Return [X, Y] of the center of cell containing provided text 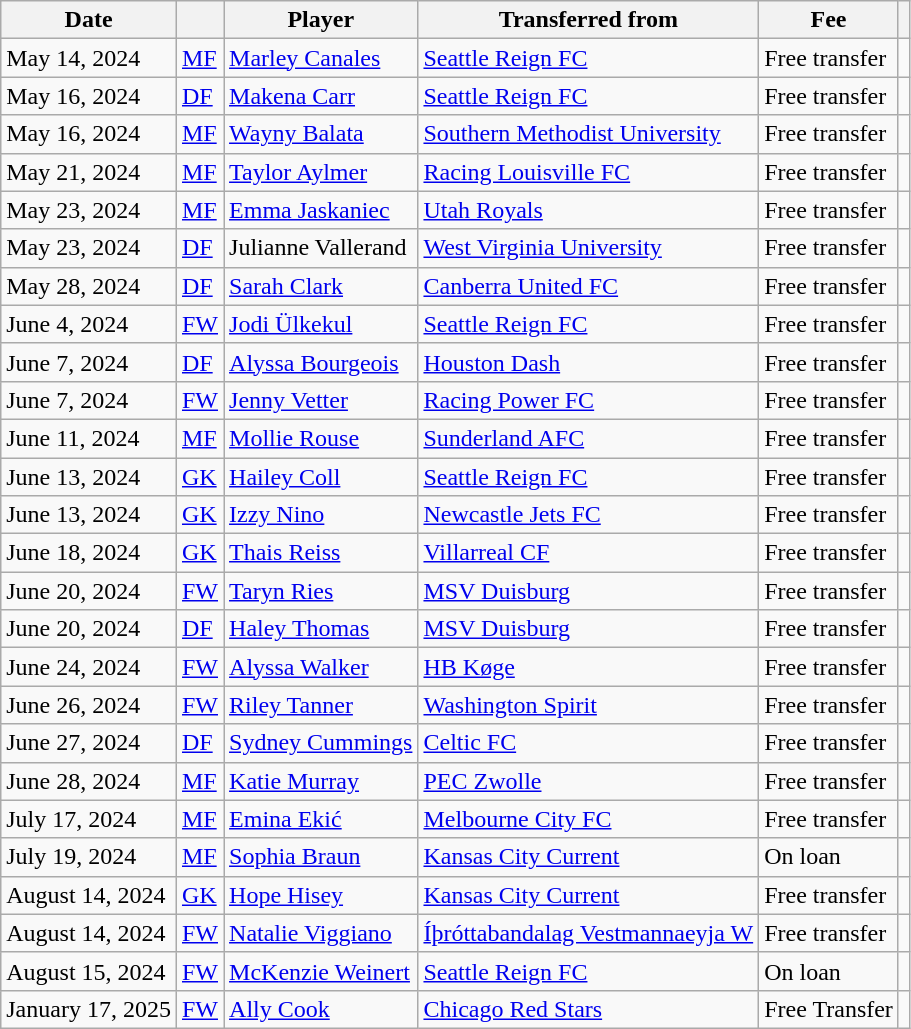
PEC Zwolle [588, 781]
Celtic FC [588, 743]
Taryn Ries [321, 591]
June 18, 2024 [89, 553]
Fee [829, 20]
January 17, 2025 [89, 1009]
Transferred from [588, 20]
Sunderland AFC [588, 438]
Villarreal CF [588, 553]
Riley Tanner [321, 705]
Sarah Clark [321, 286]
Wayny Balata [321, 134]
Ally Cook [321, 1009]
Marley Canales [321, 58]
McKenzie Weinert [321, 971]
HB Køge [588, 667]
June 26, 2024 [89, 705]
Sophia Braun [321, 857]
Jodi Ülkekul [321, 324]
Taylor Aylmer [321, 172]
Player [321, 20]
Thais Reiss [321, 553]
May 21, 2024 [89, 172]
Emma Jaskaniec [321, 210]
Newcastle Jets FC [588, 515]
Katie Murray [321, 781]
Makena Carr [321, 96]
Izzy Nino [321, 515]
Date [89, 20]
Hailey Coll [321, 477]
Íþróttabandalag Vestmannaeyja W [588, 933]
Mollie Rouse [321, 438]
Haley Thomas [321, 629]
Jenny Vetter [321, 400]
Natalie Viggiano [321, 933]
June 24, 2024 [89, 667]
Alyssa Walker [321, 667]
Sydney Cummings [321, 743]
Emina Ekić [321, 819]
Washington Spirit [588, 705]
June 11, 2024 [89, 438]
Southern Methodist University [588, 134]
Canberra United FC [588, 286]
May 14, 2024 [89, 58]
July 17, 2024 [89, 819]
Chicago Red Stars [588, 1009]
Melbourne City FC [588, 819]
Racing Power FC [588, 400]
June 27, 2024 [89, 743]
Utah Royals [588, 210]
West Virginia University [588, 248]
Houston Dash [588, 362]
Julianne Vallerand [321, 248]
Hope Hisey [321, 895]
June 4, 2024 [89, 324]
May 28, 2024 [89, 286]
August 15, 2024 [89, 971]
Racing Louisville FC [588, 172]
June 28, 2024 [89, 781]
Free Transfer [829, 1009]
Alyssa Bourgeois [321, 362]
July 19, 2024 [89, 857]
